Detect which cell encompasses the target text, then output its [X, Y] center coordinate. 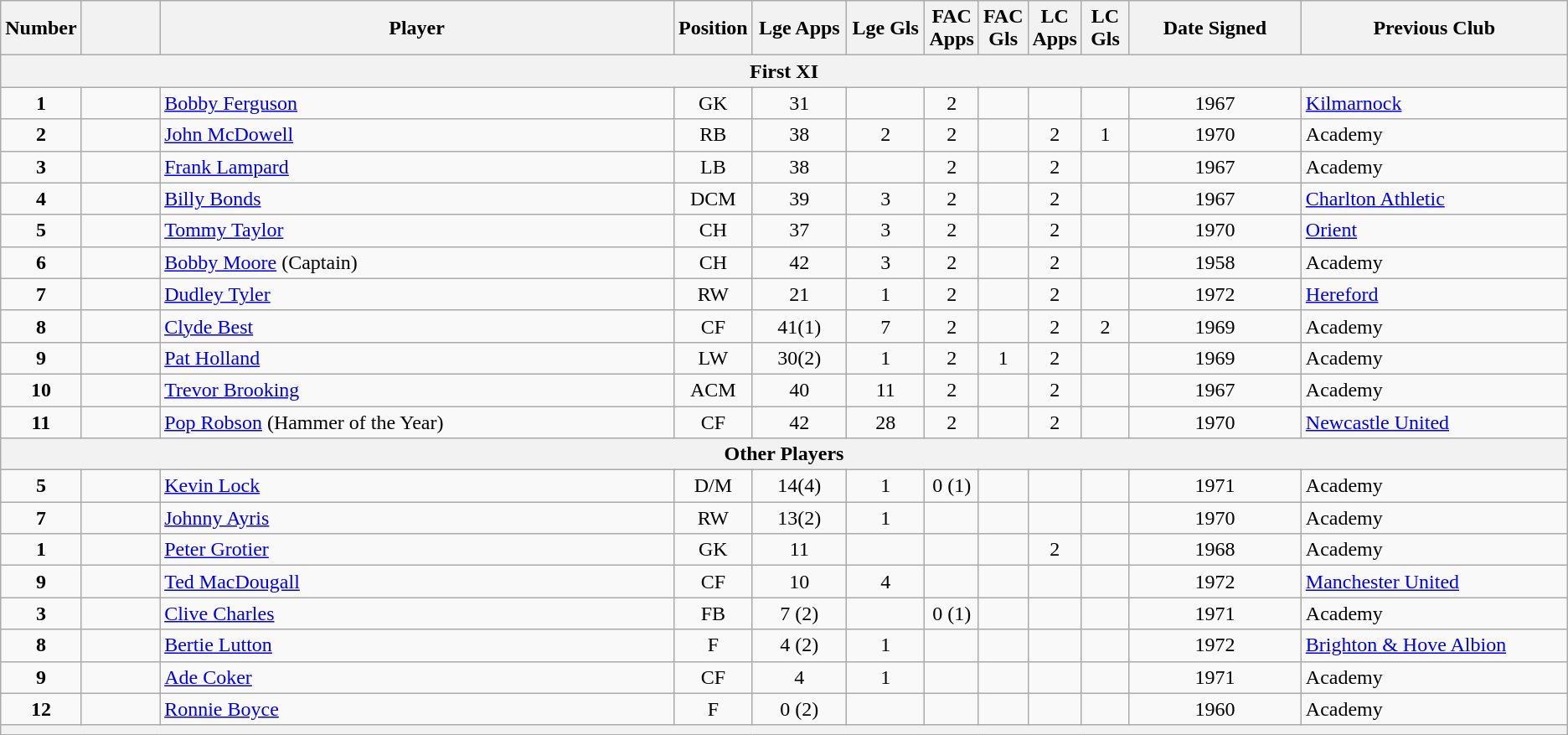
37 [799, 230]
Manchester United [1434, 582]
Johnny Ayris [417, 518]
LW [713, 358]
Previous Club [1434, 28]
39 [799, 199]
LC Apps [1055, 28]
LC Gls [1105, 28]
Clive Charles [417, 613]
Ronnie Boyce [417, 709]
Dudley Tyler [417, 294]
Player [417, 28]
LB [713, 167]
Date Signed [1215, 28]
RB [713, 135]
Clyde Best [417, 326]
John McDowell [417, 135]
Ted MacDougall [417, 582]
D/M [713, 486]
41(1) [799, 326]
Kilmarnock [1434, 103]
Charlton Athletic [1434, 199]
1958 [1215, 262]
0 (2) [799, 709]
6 [41, 262]
31 [799, 103]
1960 [1215, 709]
28 [885, 422]
Kevin Lock [417, 486]
Ade Coker [417, 677]
4 (2) [799, 645]
Pat Holland [417, 358]
Hereford [1434, 294]
14(4) [799, 486]
21 [799, 294]
Position [713, 28]
Trevor Brooking [417, 390]
1968 [1215, 550]
Number [41, 28]
Lge Gls [885, 28]
FAC Gls [1003, 28]
FB [713, 613]
First XI [784, 71]
Other Players [784, 454]
Bertie Lutton [417, 645]
Orient [1434, 230]
Brighton & Hove Albion [1434, 645]
Bobby Moore (Captain) [417, 262]
Tommy Taylor [417, 230]
40 [799, 390]
Bobby Ferguson [417, 103]
Frank Lampard [417, 167]
13(2) [799, 518]
Billy Bonds [417, 199]
DCM [713, 199]
ACM [713, 390]
7 (2) [799, 613]
Lge Apps [799, 28]
30(2) [799, 358]
FAC Apps [952, 28]
12 [41, 709]
Peter Grotier [417, 550]
Newcastle United [1434, 422]
Pop Robson (Hammer of the Year) [417, 422]
